Find where the given text appears and provide that cell's center as [X, Y] coordinate. 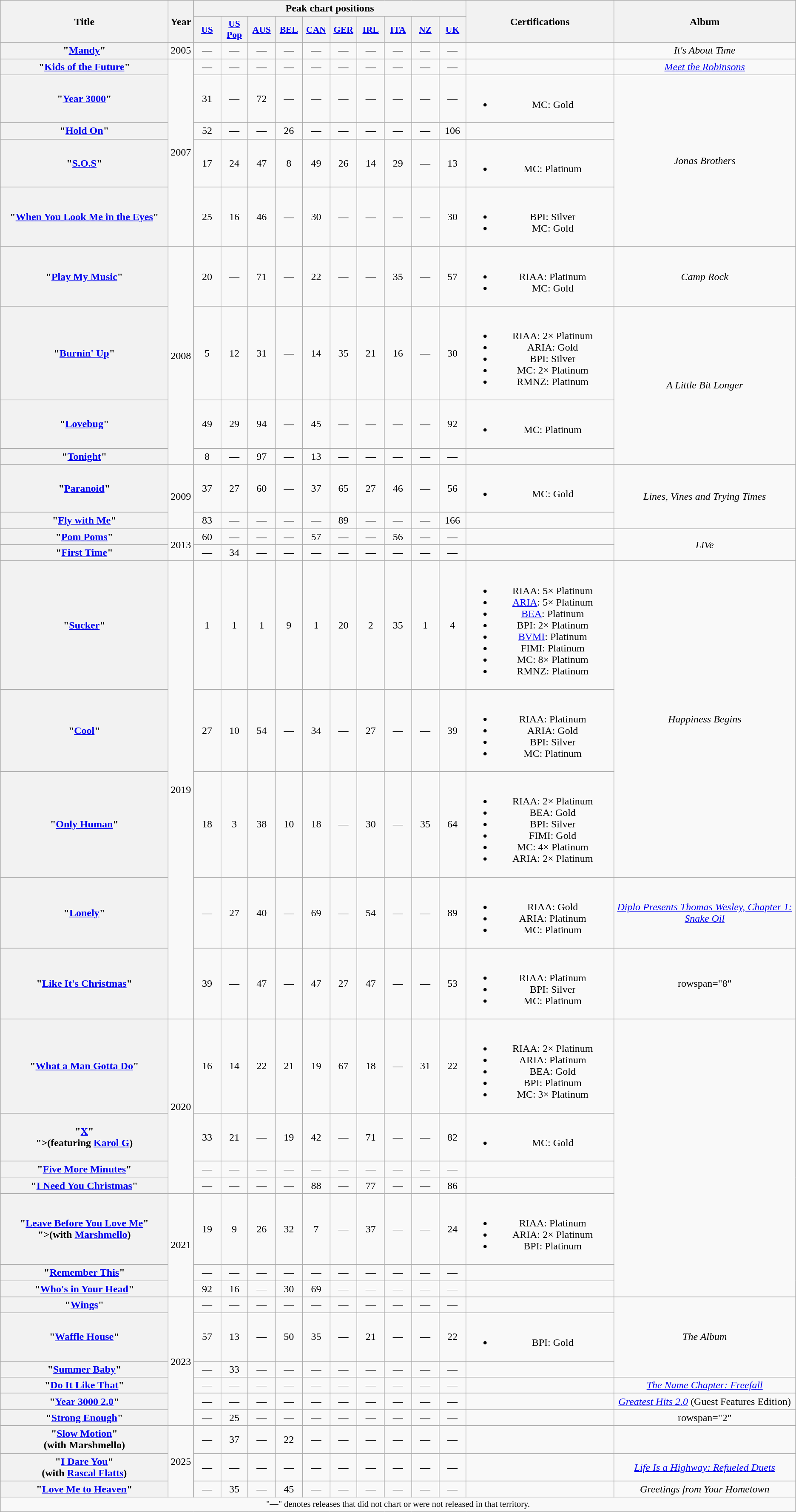
The Album [705, 1337]
2019 [181, 790]
"Cool" [84, 731]
RIAA: 5× PlatinumARIA: 5× PlatinumBEA: PlatinumBPI: 2× PlatinumBVMI: PlatinumFIMI: PlatinumMC: 8× PlatinumRMNZ: Platinum [540, 625]
42 [316, 1137]
4 [452, 625]
AUS [262, 30]
"Summer Baby" [84, 1369]
7 [316, 1229]
2007 [181, 153]
"When You Look Me in the Eyes" [84, 217]
"Only Human" [84, 824]
USPop [234, 30]
Album [705, 21]
2009 [181, 496]
2005 [181, 51]
"Wings" [84, 1305]
ITA [398, 30]
"I Need You Christmas" [84, 1185]
Greatest Hits 2.0 (Guest Features Edition) [705, 1402]
"Five More Minutes" [84, 1169]
"Sucker" [84, 625]
RIAA: PlatinumMC: Gold [540, 276]
"Waffle House" [84, 1337]
NZ [425, 30]
82 [452, 1137]
RIAA: 2× PlatinumARIA: PlatinumBEA: GoldBPI: PlatinumMC: 3× Platinum [540, 1066]
166 [452, 521]
BEL [289, 30]
"Kids of the Future" [84, 67]
RIAA: PlatinumARIA: 2× PlatinumBPI: Platinum [540, 1229]
"Fly with Me" [84, 521]
83 [207, 521]
CAN [316, 30]
"Burnin' Up" [84, 353]
"Mandy" [84, 51]
"Who's in Your Head" [84, 1289]
LiVe [705, 545]
RIAA: GoldARIA: PlatinumMC: Platinum [540, 913]
"Tonight" [84, 456]
2008 [181, 355]
2 [371, 625]
2013 [181, 545]
"Paranoid" [84, 489]
"—" denotes releases that did not chart or were not released in that territory. [398, 1504]
50 [289, 1337]
BPI: Gold [540, 1337]
86 [452, 1185]
52 [207, 131]
Lines, Vines and Trying Times [705, 496]
Happiness Begins [705, 719]
RIAA: PlatinumARIA: GoldBPI: SilverMC: Platinum [540, 731]
38 [262, 824]
97 [262, 456]
"Like It's Christmas" [84, 983]
Peak chart positions [330, 8]
"First Time" [84, 553]
GER [344, 30]
32 [289, 1229]
88 [316, 1185]
"Pom Poms" [84, 537]
IRL [371, 30]
UK [452, 30]
RIAA: 2× PlatinumBEA: GoldBPI: SilverFIMI: GoldMC: 4× PlatinumARIA: 2× Platinum [540, 824]
77 [371, 1185]
72 [262, 99]
It's About Time [705, 51]
"S.O.S" [84, 163]
"Year 3000 2.0" [84, 1402]
rowspan="8" [705, 983]
"Love Me to Heaven" [84, 1489]
Jonas Brothers [705, 161]
40 [262, 913]
67 [344, 1066]
"Lovebug" [84, 424]
94 [262, 424]
Diplo Presents Thomas Wesley, Chapter 1: Snake Oil [705, 913]
"Year 3000" [84, 99]
"Leave Before You Love Me"">(with Marshmello) [84, 1229]
64 [452, 824]
BPI: SilverMC: Gold [540, 217]
RIAA: PlatinumBPI: SilverMC: Platinum [540, 983]
106 [452, 131]
Title [84, 21]
17 [207, 163]
"Remember This" [84, 1272]
65 [344, 489]
Camp Rock [705, 276]
Certifications [540, 21]
Meet the Robinsons [705, 67]
"Hold On" [84, 131]
2025 [181, 1461]
The Name Chapter: Freefall [705, 1385]
Year [181, 21]
Life Is a Highway: Refueled Duets [705, 1467]
US [207, 30]
"Lonely" [84, 913]
"Do It Like That" [84, 1385]
"I Dare You"(with Rascal Flatts) [84, 1467]
"Play My Music" [84, 276]
2021 [181, 1245]
5 [207, 353]
"Slow Motion"(with Marshmello) [84, 1440]
2020 [181, 1106]
RIAA: 2× PlatinumARIA: GoldBPI: SilverMC: 2× PlatinumRMNZ: Platinum [540, 353]
Greetings from Your Hometown [705, 1489]
"X"">(featuring Karol G) [84, 1137]
"Strong Enough" [84, 1418]
"What a Man Gotta Do" [84, 1066]
2023 [181, 1362]
rowspan="2" [705, 1418]
3 [234, 824]
12 [234, 353]
A Little Bit Longer [705, 385]
53 [452, 983]
